From the cell containing the given text, extract its center point as (X, Y) coordinate. 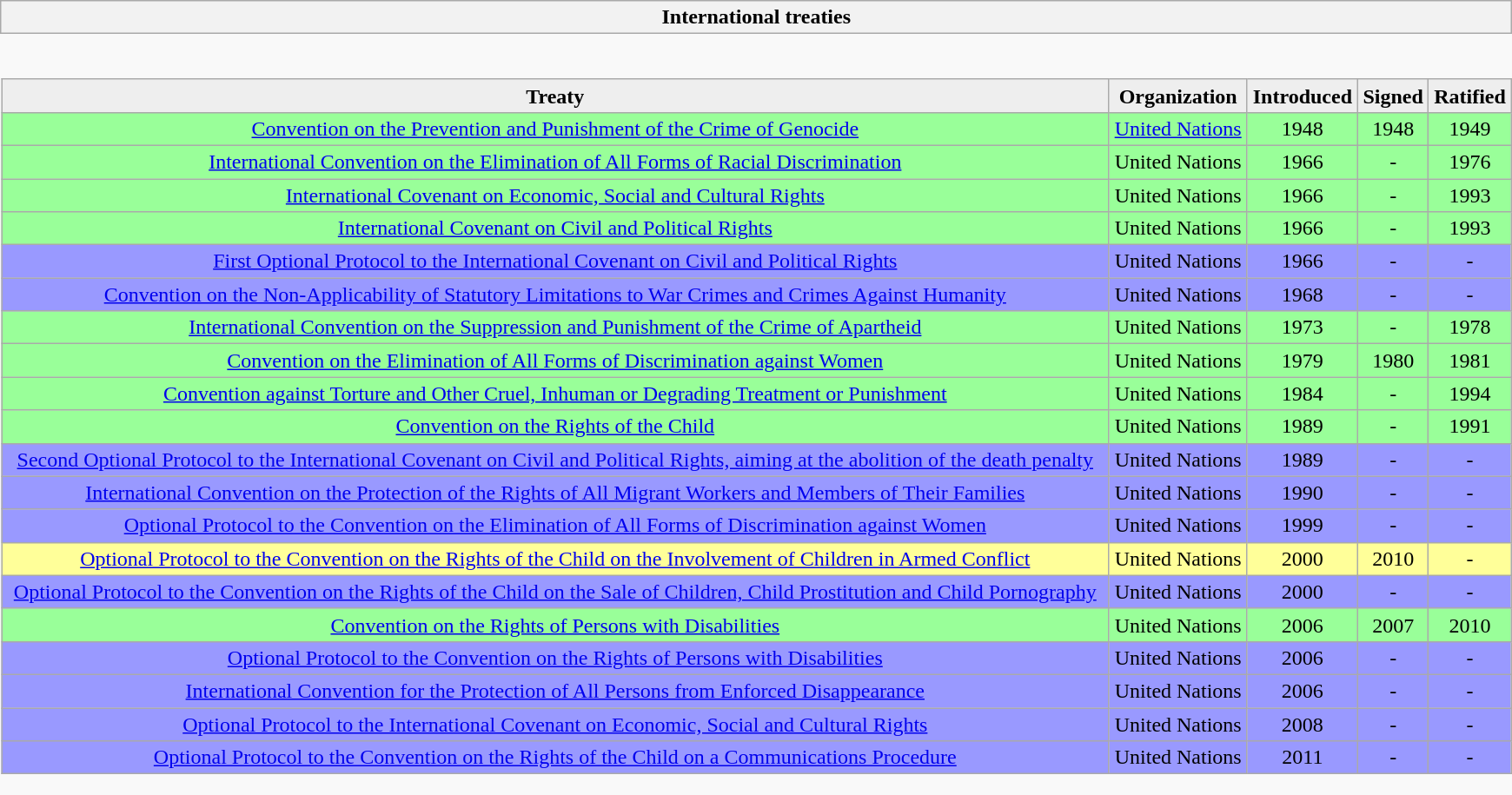
1991 (1470, 427)
1994 (1470, 394)
1973 (1302, 328)
1981 (1470, 361)
Convention on the Elimination of All Forms of Discrimination against Women (556, 361)
International Convention on the Suppression and Punishment of the Crime of Apartheid (556, 328)
1976 (1470, 162)
First Optional Protocol to the International Covenant on Civil and Political Rights (556, 262)
Introduced (1302, 96)
1968 (1302, 295)
Optional Protocol to the International Covenant on Economic, Social and Cultural Rights (556, 724)
Convention against Torture and Other Cruel, Inhuman or Degrading Treatment or Punishment (556, 394)
Optional Protocol to the Convention on the Rights of the Child on the Sale of Children, Child Prostitution and Child Pornography (556, 592)
1990 (1302, 493)
International Covenant on Civil and Political Rights (556, 229)
Convention on the Rights of the Child (556, 427)
1949 (1470, 129)
2007 (1393, 625)
Convention on the Non-Applicability of Statutory Limitations to War Crimes and Crimes Against Humanity (556, 295)
Ratified (1470, 96)
Organization (1178, 96)
Second Optional Protocol to the International Covenant on Civil and Political Rights, aiming at the abolition of the death penalty (556, 460)
Optional Protocol to the Convention on the Rights of the Child on the Involvement of Children in Armed Conflict (556, 559)
Optional Protocol to the Convention on the Elimination of All Forms of Discrimination against Women (556, 526)
Optional Protocol to the Convention on the Rights of Persons with Disabilities (556, 658)
1979 (1302, 361)
Convention on the Rights of Persons with Disabilities (556, 625)
1999 (1302, 526)
International treaties (756, 17)
Signed (1393, 96)
Optional Protocol to the Convention on the Rights of the Child on a Communications Procedure (556, 758)
International Convention for the Protection of All Persons from Enforced Disappearance (556, 691)
2011 (1302, 758)
International Convention on the Elimination of All Forms of Racial Discrimination (556, 162)
1978 (1470, 328)
1980 (1393, 361)
1984 (1302, 394)
Convention on the Prevention and Punishment of the Crime of Genocide (556, 129)
International Covenant on Economic, Social and Cultural Rights (556, 195)
2008 (1302, 724)
International Convention on the Protection of the Rights of All Migrant Workers and Members of Their Families (556, 493)
Treaty (556, 96)
